Output the [x, y] coordinate of the center of the cell containing the given text.  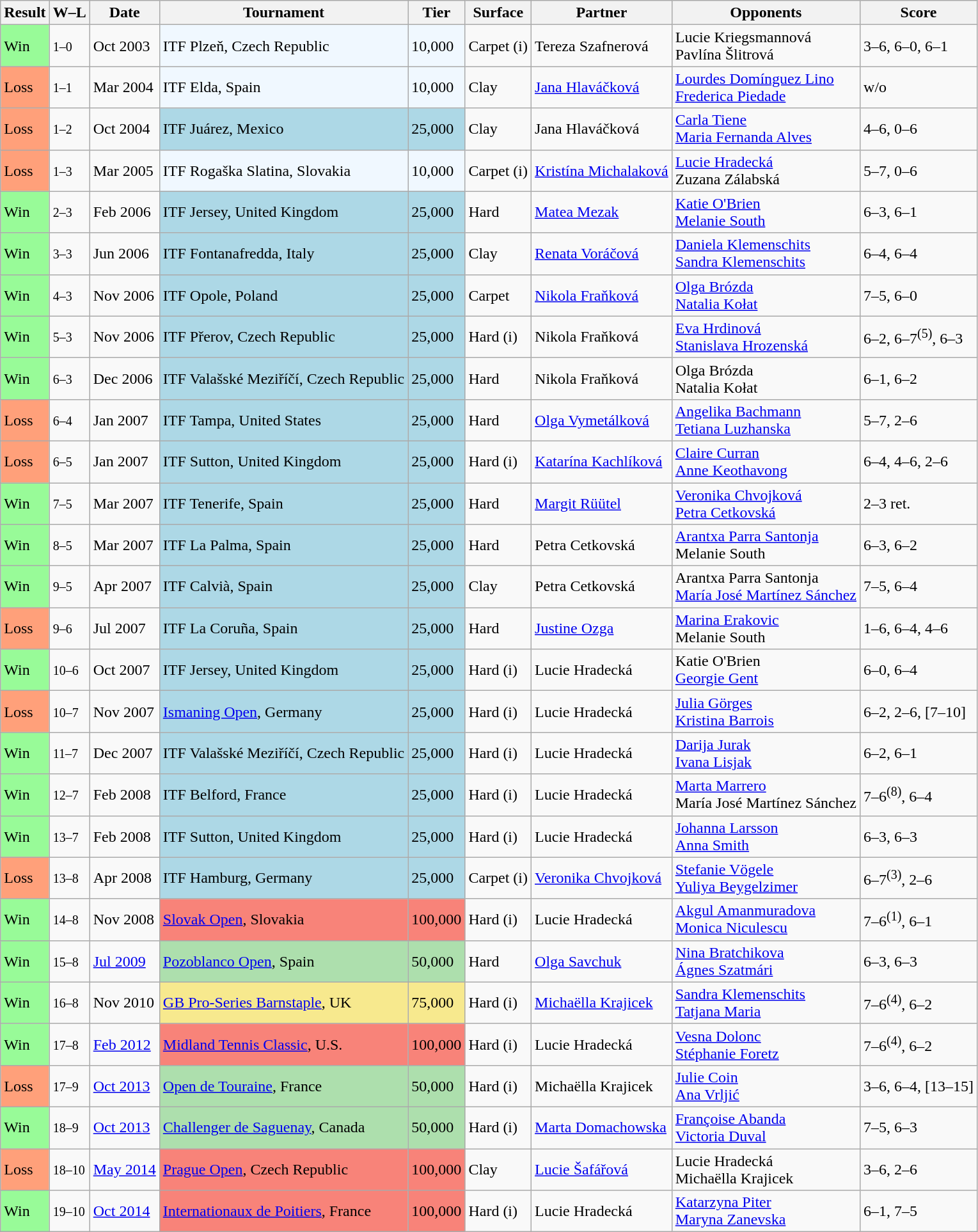
6–3, 6–1 [919, 212]
19–10 [69, 1212]
ITF Elda, Spain [284, 87]
Feb 2012 [124, 1044]
Sandra Klemenschits Tatjana Maria [766, 1003]
75,000 [436, 1003]
Jul 2007 [124, 628]
6–3 [69, 379]
Carla Tiene Maria Fernanda Alves [766, 129]
6–0, 6–4 [919, 670]
Lucie Kriegsmannová Pavlína Šlitrová [766, 46]
Lucie Hradecká Zuzana Zálabská [766, 170]
Midland Tennis Classic, U.S. [284, 1044]
Renata Voráčová [602, 253]
ITF Plzeň, Czech Republic [284, 46]
8–5 [69, 545]
ITF Belford, France [284, 794]
Lourdes Domínguez Lino Frederica Piedade [766, 87]
6–4, 6–4 [919, 253]
5–7, 2–6 [919, 420]
Apr 2007 [124, 587]
Katarína Kachlíková [602, 462]
Nov 2008 [124, 920]
Score [919, 13]
Katie O'Brien Georgie Gent [766, 670]
Nina Bratchikova Ágnes Szatmári [766, 961]
6–2, 6–1 [919, 754]
Lucie Hradecká Michaëlla Krajicek [766, 1169]
ITF Tenerife, Spain [284, 503]
6–5 [69, 462]
6–1, 7–5 [919, 1212]
Oct 2003 [124, 46]
Nov 2007 [124, 711]
Slovak Open, Slovakia [284, 920]
Dec 2006 [124, 379]
6–3, 6–2 [919, 545]
Françoise Abanda Victoria Duval [766, 1127]
5–3 [69, 336]
7–5, 6–3 [919, 1127]
Ismaning Open, Germany [284, 711]
Justine Ozga [602, 628]
Prague Open, Czech Republic [284, 1169]
Jun 2006 [124, 253]
Julia Görges Kristina Barrois [766, 711]
Arantxa Parra Santonja María José Martínez Sánchez [766, 587]
4–3 [69, 296]
May 2014 [124, 1169]
Result [25, 13]
Katarzyna Piter Maryna Zanevska [766, 1212]
Darija Jurak Ivana Lisjak [766, 754]
3–6, 2–6 [919, 1169]
Veronika Chvojková Petra Cetkovská [766, 503]
Johanna Larsson Anna Smith [766, 837]
6–7(3), 2–6 [919, 878]
6–2, 2–6, [7–10] [919, 711]
Lucie Šafářová [602, 1169]
13–7 [69, 837]
6–4 [69, 420]
Mar 2005 [124, 170]
14–8 [69, 920]
7–5, 6–0 [919, 296]
3–6, 6–0, 6–1 [919, 46]
Tereza Szafnerová [602, 46]
7–6(1), 6–1 [919, 920]
Internationaux de Poitiers, France [284, 1212]
Margit Rüütel [602, 503]
1–1 [69, 87]
Oct 2014 [124, 1212]
Olga Savchuk [602, 961]
7–5 [69, 503]
Matea Mezak [602, 212]
w/o [919, 87]
Date [124, 13]
2–3 [69, 212]
Julie Coin Ana Vrljić [766, 1086]
Stefanie Vögele Yuliya Beygelzimer [766, 878]
6–1, 6–2 [919, 379]
Claire Curran Anne Keothavong [766, 462]
13–8 [69, 878]
Apr 2008 [124, 878]
3–3 [69, 253]
ITF Calvià, Spain [284, 587]
6–4, 4–6, 2–6 [919, 462]
12–7 [69, 794]
9–5 [69, 587]
Veronika Chvojková [602, 878]
Partner [602, 13]
Akgul Amanmuradova Monica Niculescu [766, 920]
1–6, 6–4, 4–6 [919, 628]
ITF Tampa, United States [284, 420]
18–10 [69, 1169]
Jul 2009 [124, 961]
4–6, 0–6 [919, 129]
ITF Fontanafredda, Italy [284, 253]
17–9 [69, 1086]
Daniela Klemenschits Sandra Klemenschits [766, 253]
1–3 [69, 170]
Arantxa Parra Santonja Melanie South [766, 545]
2–3 ret. [919, 503]
Oct 2004 [124, 129]
Katie O'Brien Melanie South [766, 212]
Vesna Dolonc Stéphanie Foretz [766, 1044]
6–2, 6–7(5), 6–3 [919, 336]
Tier [436, 13]
9–6 [69, 628]
17–8 [69, 1044]
ITF Hamburg, Germany [284, 878]
Dec 2007 [124, 754]
GB Pro-Series Barnstaple, UK [284, 1003]
Challenger de Saguenay, Canada [284, 1127]
Carpet [498, 296]
Olga Vymetálková [602, 420]
ITF La Coruña, Spain [284, 628]
Marta Marrero María José Martínez Sánchez [766, 794]
18–9 [69, 1127]
10–6 [69, 670]
ITF La Palma, Spain [284, 545]
7–6(8), 6–4 [919, 794]
1–0 [69, 46]
Marina Erakovic Melanie South [766, 628]
Surface [498, 13]
3–6, 6–4, [13–15] [919, 1086]
ITF Rogaška Slatina, Slovakia [284, 170]
Mar 2004 [124, 87]
11–7 [69, 754]
Angelika Bachmann Tetiana Luzhanska [766, 420]
ITF Přerov, Czech Republic [284, 336]
Marta Domachowska [602, 1127]
Feb 2006 [124, 212]
Oct 2007 [124, 670]
1–2 [69, 129]
Open de Touraine, France [284, 1086]
Kristína Michalaková [602, 170]
15–8 [69, 961]
Nov 2010 [124, 1003]
5–7, 0–6 [919, 170]
Pozoblanco Open, Spain [284, 961]
W–L [69, 13]
Tournament [284, 13]
10–7 [69, 711]
16–8 [69, 1003]
ITF Juárez, Mexico [284, 129]
7–5, 6–4 [919, 587]
Eva Hrdinová Stanislava Hrozenská [766, 336]
ITF Opole, Poland [284, 296]
Opponents [766, 13]
